Find where the given text appears and provide that cell's center as [X, Y] coordinate. 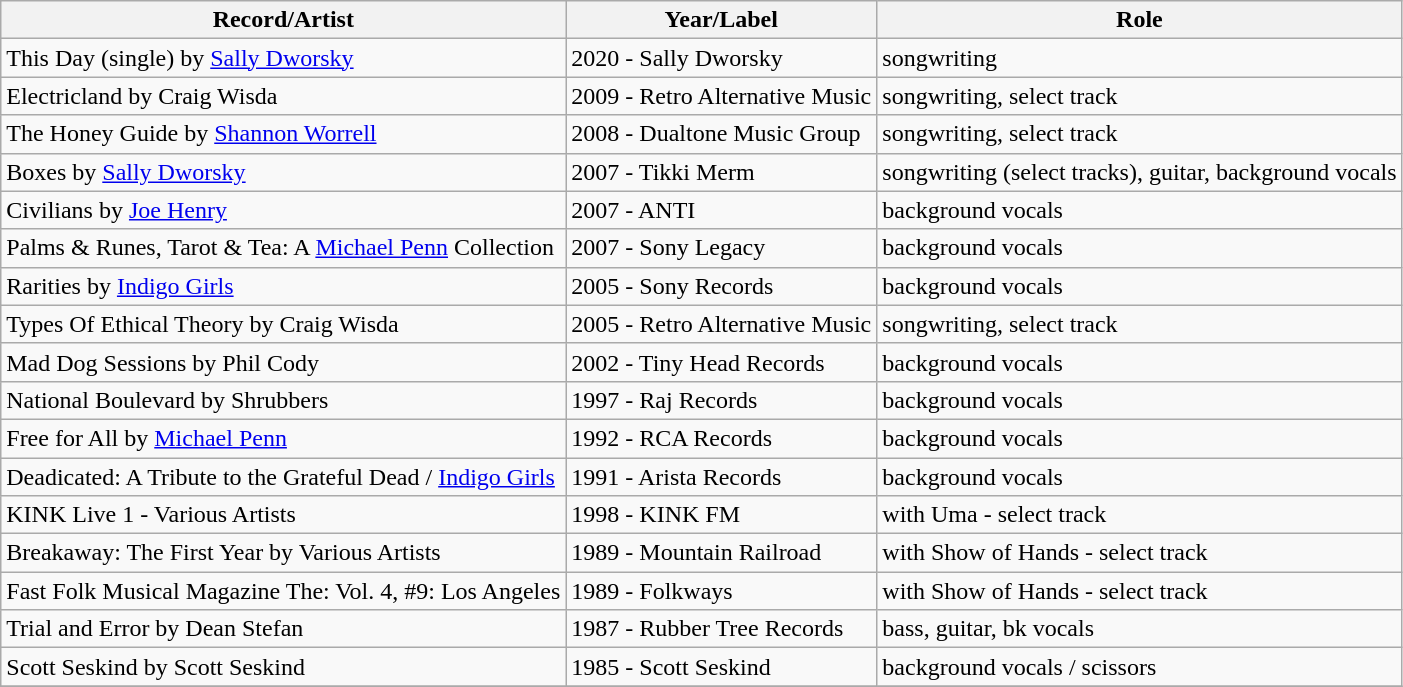
1997 - Raj Records [722, 400]
Scott Seskind by Scott Seskind [284, 667]
1991 - Arista Records [722, 477]
1998 - KINK FM [722, 515]
Mad Dog Sessions by Phil Cody [284, 362]
Record/Artist [284, 20]
Breakaway: The First Year by Various Artists [284, 553]
Rarities by Indigo Girls [284, 286]
Deadicated: A Tribute to the Grateful Dead / Indigo Girls [284, 477]
1985 - Scott Seskind [722, 667]
Types Of Ethical Theory by Craig Wisda [284, 324]
1987 - Rubber Tree Records [722, 629]
National Boulevard by Shrubbers [284, 400]
2009 - Retro Alternative Music [722, 96]
Year/Label [722, 20]
Fast Folk Musical Magazine The: Vol. 4, #9: Los Angeles [284, 591]
Palms & Runes, Tarot & Tea: A Michael Penn Collection [284, 248]
Civilians by Joe Henry [284, 210]
Boxes by Sally Dworsky [284, 172]
bass, guitar, bk vocals [1140, 629]
background vocals / scissors [1140, 667]
Trial and Error by Dean Stefan [284, 629]
2007 - ANTI [722, 210]
The Honey Guide by Shannon Worrell [284, 134]
songwriting [1140, 58]
1992 - RCA Records [722, 438]
with Uma - select track [1140, 515]
Free for All by Michael Penn [284, 438]
2002 - Tiny Head Records [722, 362]
2005 - Sony Records [722, 286]
2005 - Retro Alternative Music [722, 324]
KINK Live 1 - Various Artists [284, 515]
Role [1140, 20]
1989 - Folkways [722, 591]
This Day (single) by Sally Dworsky [284, 58]
2020 - Sally Dworsky [722, 58]
2007 - Sony Legacy [722, 248]
2007 - Tikki Merm [722, 172]
songwriting (select tracks), guitar, background vocals [1140, 172]
1989 - Mountain Railroad [722, 553]
Electricland by Craig Wisda [284, 96]
2008 - Dualtone Music Group [722, 134]
